Identify which cell holds the provided text, then report its (X, Y) central coordinate. 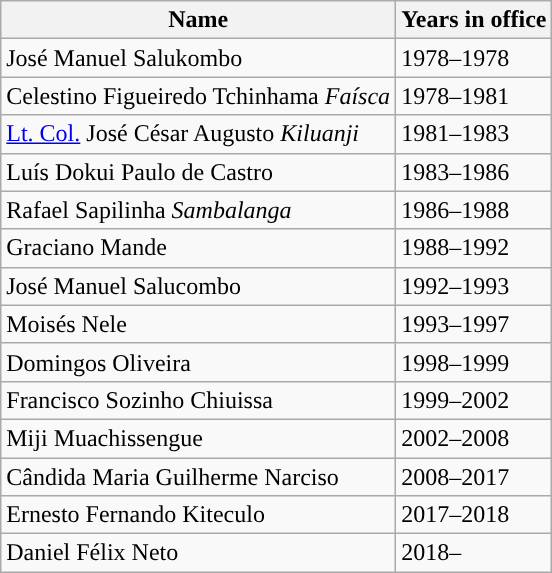
2018– (474, 553)
1978–1981 (474, 96)
Years in office (474, 20)
Ernesto Fernando Kiteculo (198, 515)
Name (198, 20)
Luís Dokui Paulo de Castro (198, 172)
Daniel Félix Neto (198, 553)
1978–1978 (474, 58)
1981–1983 (474, 134)
Celestino Figueiredo Tchinhama Faísca (198, 96)
Rafael Sapilinha Sambalanga (198, 210)
Lt. Col. José César Augusto Kiluanji (198, 134)
Francisco Sozinho Chiuissa (198, 400)
1986–1988 (474, 210)
1983–1986 (474, 172)
José Manuel Salukombo (198, 58)
Miji Muachissengue (198, 438)
1988–1992 (474, 248)
Moisés Nele (198, 324)
1993–1997 (474, 324)
1999–2002 (474, 400)
Domingos Oliveira (198, 362)
Graciano Mande (198, 248)
José Manuel Salucombo (198, 286)
2017–2018 (474, 515)
Cândida Maria Guilherme Narciso (198, 477)
2002–2008 (474, 438)
1992–1993 (474, 286)
1998–1999 (474, 362)
2008–2017 (474, 477)
